Determine the [x, y] coordinate at the center of the cell enclosing the given text.  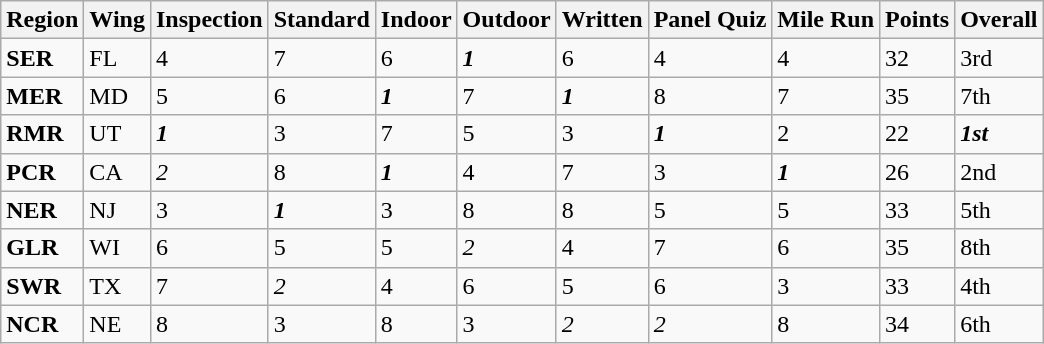
5th [999, 210]
NCR [42, 324]
Outdoor [506, 20]
MD [118, 96]
RMR [42, 134]
6th [999, 324]
1st [999, 134]
NJ [118, 210]
34 [918, 324]
3rd [999, 58]
MER [42, 96]
8th [999, 248]
Standard [322, 20]
26 [918, 172]
32 [918, 58]
22 [918, 134]
WI [118, 248]
Indoor [416, 20]
SER [42, 58]
Panel Quiz [710, 20]
CA [118, 172]
Region [42, 20]
TX [118, 286]
PCR [42, 172]
Wing [118, 20]
Overall [999, 20]
2nd [999, 172]
UT [118, 134]
Points [918, 20]
NE [118, 324]
Inspection [209, 20]
SWR [42, 286]
7th [999, 96]
4th [999, 286]
FL [118, 58]
Written [602, 20]
NER [42, 210]
Mile Run [826, 20]
GLR [42, 248]
